Search for the cell housing the specified text and yield its [X, Y] center coordinate. 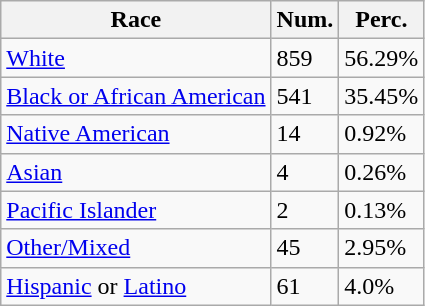
Num. [305, 20]
0.13% [382, 210]
0.92% [382, 134]
2 [305, 210]
Perc. [382, 20]
Race [136, 20]
859 [305, 58]
541 [305, 96]
4 [305, 172]
Hispanic or Latino [136, 286]
61 [305, 286]
Black or African American [136, 96]
35.45% [382, 96]
45 [305, 248]
Native American [136, 134]
14 [305, 134]
2.95% [382, 248]
Other/Mixed [136, 248]
Pacific Islander [136, 210]
0.26% [382, 172]
56.29% [382, 58]
4.0% [382, 286]
White [136, 58]
Asian [136, 172]
